Locate the cell with the specified text and output its (x, y) center coordinate. 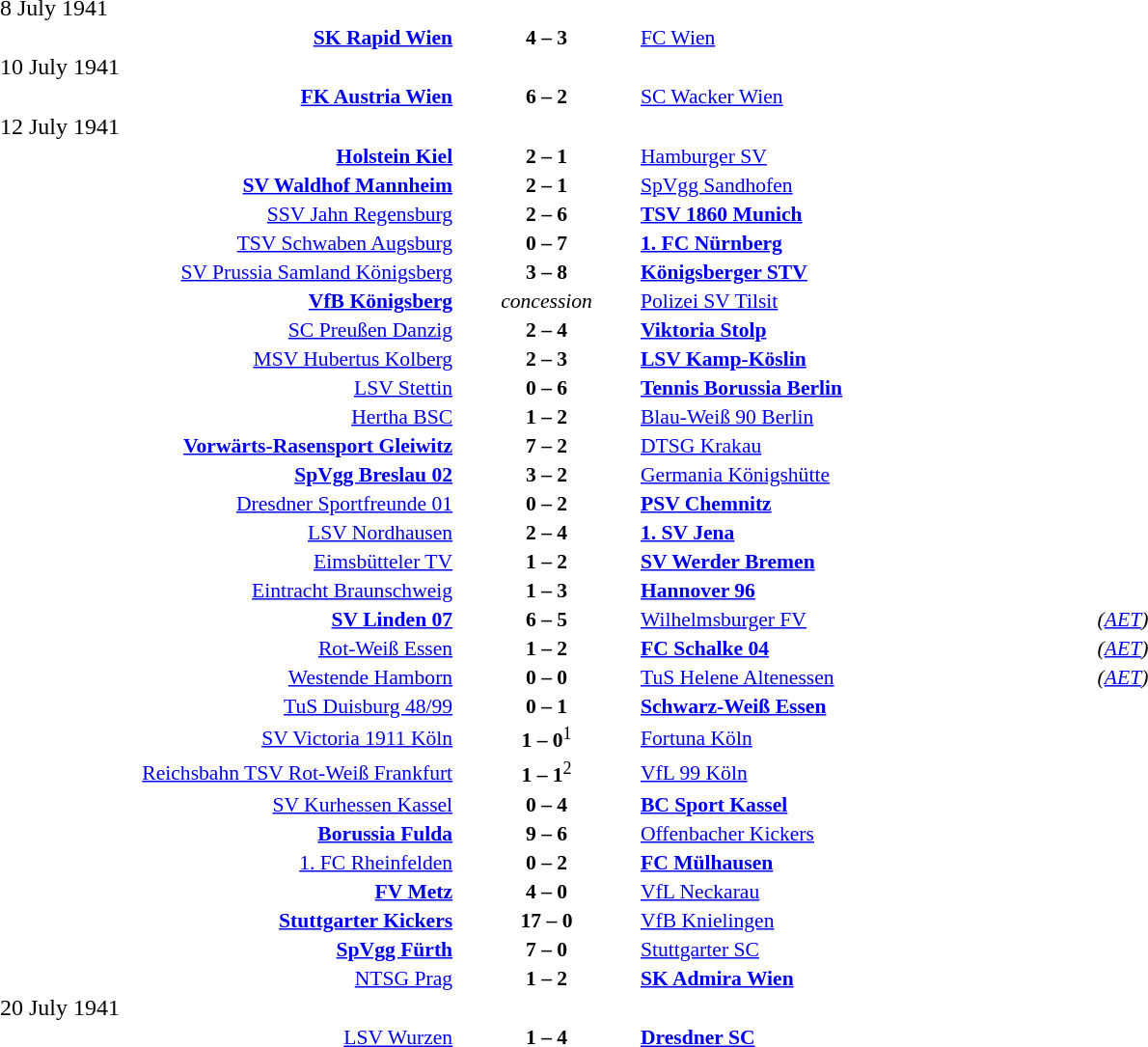
1 – 01 (546, 738)
0 – 7 (546, 243)
concession (546, 301)
2 – 3 (546, 359)
9 – 6 (546, 833)
FC Wien (866, 37)
TuS Helene Altenessen (866, 677)
SC Wacker Wien (866, 96)
4 – 3 (546, 37)
Schwarz-Weiß Essen (866, 706)
17 – 0 (546, 920)
4 – 0 (546, 891)
VfL 99 Köln (866, 772)
0 – 1 (546, 706)
2 – 6 (546, 214)
Viktoria Stolp (866, 330)
Stuttgarter SC (866, 949)
SK Admira Wien (866, 978)
Blau-Weiß 90 Berlin (866, 417)
TSV 1860 Munich (866, 214)
1 – 3 (546, 591)
6 – 2 (546, 96)
Offenbacher Kickers (866, 833)
1. FC Nürnberg (866, 243)
0 – 0 (546, 677)
Tennis Borussia Berlin (866, 388)
7 – 0 (546, 949)
Hannover 96 (866, 591)
1. SV Jena (866, 533)
Königsberger STV (866, 272)
FC Mülhausen (866, 862)
SpVgg Sandhofen (866, 185)
0 – 6 (546, 388)
FC Schalke 04 (866, 648)
3 – 2 (546, 475)
SV Werder Bremen (866, 562)
VfL Neckarau (866, 891)
BC Sport Kassel (866, 804)
VfB Knielingen (866, 920)
Hamburger SV (866, 156)
PSV Chemnitz (866, 504)
LSV Kamp-Köslin (866, 359)
0 – 4 (546, 804)
6 – 5 (546, 620)
Wilhelmsburger FV (866, 620)
Germania Königshütte (866, 475)
DTSG Krakau (866, 446)
Polizei SV Tilsit (866, 301)
1 – 12 (546, 772)
7 – 2 (546, 446)
3 – 8 (546, 272)
Fortuna Köln (866, 738)
